Capture the cell that displays the provided text and extract its [X, Y] central coordinate. 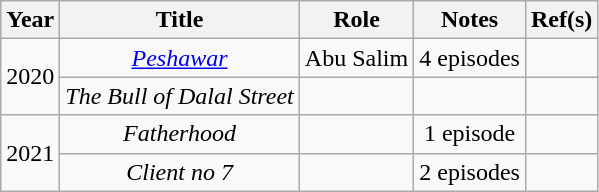
Role [356, 20]
Year [30, 20]
Title [180, 20]
2020 [30, 77]
2 episodes [470, 172]
1 episode [470, 134]
The Bull of Dalal Street [180, 96]
4 episodes [470, 58]
Ref(s) [561, 20]
2021 [30, 153]
Notes [470, 20]
Peshawar [180, 58]
Client no 7 [180, 172]
Fatherhood [180, 134]
Abu Salim [356, 58]
